Provide the [x, y] coordinate of the cell's center where the given text is located.  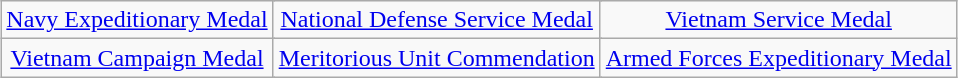
National Defense Service Medal [436, 20]
Vietnam Campaign Medal [137, 58]
Navy Expeditionary Medal [137, 20]
Armed Forces Expeditionary Medal [778, 58]
Vietnam Service Medal [778, 20]
Meritorious Unit Commendation [436, 58]
